Provide the (x, y) coordinate of the cell's center where the given text is located.  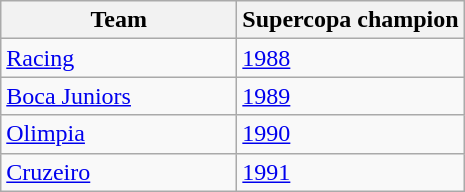
1991 (350, 172)
Olimpia (119, 134)
Boca Juniors (119, 96)
Racing (119, 58)
1990 (350, 134)
1989 (350, 96)
1988 (350, 58)
Team (119, 20)
Cruzeiro (119, 172)
Supercopa champion (350, 20)
